Capture the cell that displays the provided text and extract its (X, Y) central coordinate. 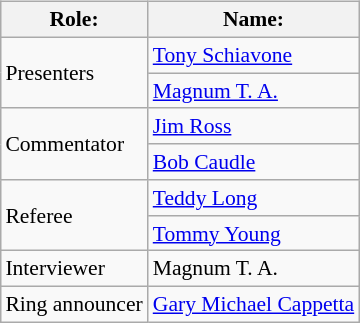
Name: (254, 20)
Commentator (74, 144)
Bob Caudle (254, 162)
Tony Schiavone (254, 55)
Jim Ross (254, 126)
Presenters (74, 72)
Tommy Young (254, 233)
Gary Michael Cappetta (254, 305)
Teddy Long (254, 198)
Interviewer (74, 269)
Role: (74, 20)
Referee (74, 216)
Ring announcer (74, 305)
